Output the (X, Y) coordinate of the center of the cell containing the given text.  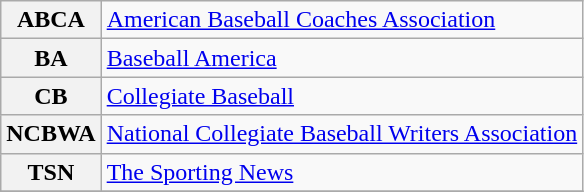
National Collegiate Baseball Writers Association (342, 134)
CB (51, 96)
Baseball America (342, 58)
TSN (51, 172)
ABCA (51, 20)
NCBWA (51, 134)
Collegiate Baseball (342, 96)
American Baseball Coaches Association (342, 20)
BA (51, 58)
The Sporting News (342, 172)
